Pinpoint the cell where the given text exists, returning its [X, Y] midpoint coordinate. 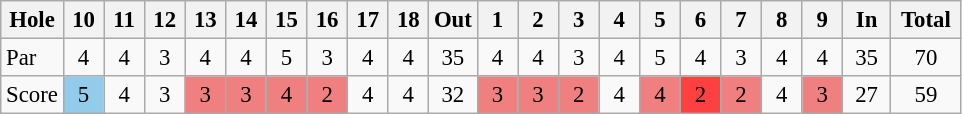
10 [84, 20]
17 [368, 20]
6 [700, 20]
18 [408, 20]
9 [822, 20]
Total [926, 20]
Score [32, 95]
8 [782, 20]
14 [246, 20]
1 [498, 20]
13 [206, 20]
59 [926, 95]
11 [124, 20]
16 [328, 20]
27 [867, 95]
Par [32, 58]
32 [454, 95]
Hole [32, 20]
70 [926, 58]
15 [286, 20]
12 [164, 20]
In [867, 20]
7 [742, 20]
Out [454, 20]
